Return [X, Y] of the center of cell containing provided text 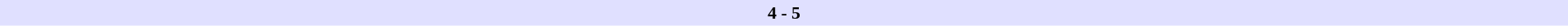
4 - 5 [784, 13]
